Determine the [X, Y] coordinate at the center of the cell enclosing the given text.  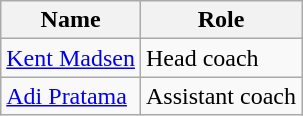
Role [220, 20]
Assistant coach [220, 96]
Head coach [220, 58]
Name [71, 20]
Adi Pratama [71, 96]
Kent Madsen [71, 58]
